Find where the given text appears and provide that cell's center as (x, y) coordinate. 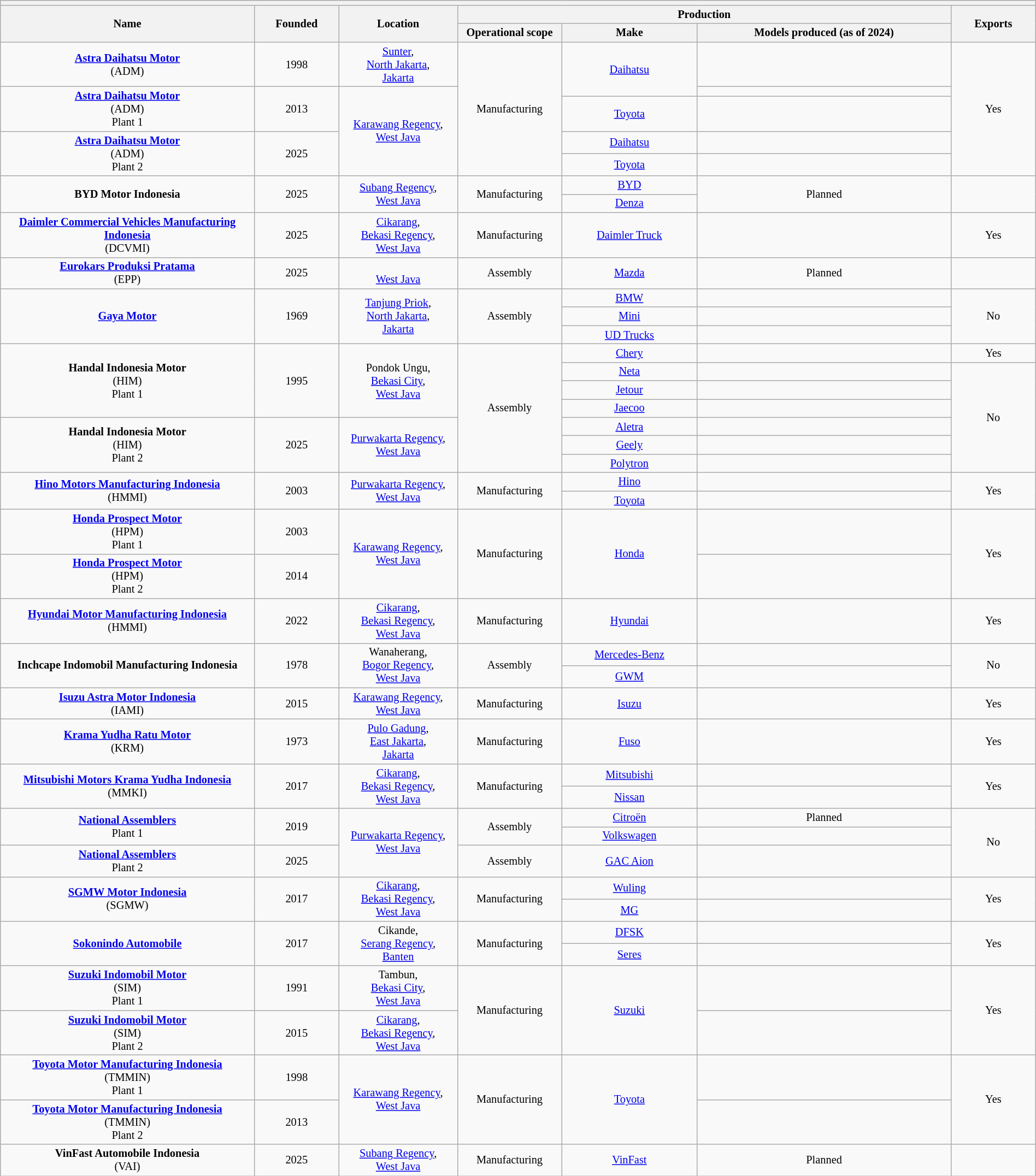
1995 (296, 381)
Make (629, 33)
Honda (629, 554)
Isuzu Astra Motor Indonesia(IAMI) (128, 704)
Pulo Gadung,East Jakarta,Jakarta (398, 742)
Pondok Ungu,Bekasi City,West Java (398, 381)
1969 (296, 317)
Tambun,Bekasi City,West Java (398, 988)
Models produced (as of 2024) (824, 33)
Suzuki Indomobil Motor(SIM)Plant 2 (128, 1033)
Cikande,Serang Regency,Banten (398, 944)
Fuso (629, 742)
Suzuki (629, 1010)
Neta (629, 371)
Handal Indonesia Motor(HIM)Plant 1 (128, 381)
Jetour (629, 390)
Hyundai Motor Manufacturing Indonesia(HMMI) (128, 621)
Geely (629, 445)
Hyundai (629, 621)
Citroën (629, 818)
National AssemblersPlant 2 (128, 861)
GWM (629, 676)
Handal Indonesia Motor(HIM)Plant 2 (128, 445)
Gaya Motor (128, 317)
Denza (629, 204)
Hino (629, 482)
Jaecoo (629, 409)
Isuzu (629, 704)
1991 (296, 988)
Eurokars Produksi Pratama(EPP) (128, 273)
Sokonindo Automobile (128, 944)
Mitsubishi Motors Krama Yudha Indonesia(MMKI) (128, 787)
1973 (296, 742)
UD Trucks (629, 335)
Location (398, 24)
Wuling (629, 888)
Founded (296, 24)
Astra Daihatsu Motor(ADM) (128, 64)
Honda Prospect Motor(HPM)Plant 1 (128, 532)
BMW (629, 298)
Inchcape Indomobil Manufacturing Indonesia (128, 666)
Aletra (629, 427)
Wanaherang,Bogor Regency,West Java (398, 666)
Hino Motors Manufacturing Indonesia(HMMI) (128, 491)
Mercedes-Benz (629, 654)
National AssemblersPlant 1 (128, 827)
GAC Aion (629, 861)
Mazda (629, 273)
West Java (398, 273)
Honda Prospect Motor(HPM)Plant 2 (128, 576)
Astra Daihatsu Motor(ADM)Plant 2 (128, 153)
Daimler Truck (629, 235)
Mini (629, 316)
Mitsubishi (629, 776)
Chery (629, 353)
Suzuki Indomobil Motor(SIM)Plant 1 (128, 988)
Nissan (629, 797)
Production (704, 15)
BYD Motor Indonesia (128, 194)
Daimler Commercial Vehicles Manufacturing Indonesia(DCVMI) (128, 235)
2014 (296, 576)
Sunter,North Jakarta,Jakarta (398, 64)
Astra Daihatsu Motor(ADM)Plant 1 (128, 109)
1978 (296, 666)
Polytron (629, 464)
Operational scope (509, 33)
Exports (993, 24)
DFSK (629, 933)
VinFast Automobile Indonesia(VAI) (128, 1160)
MG (629, 910)
Volkswagen (629, 836)
Toyota Motor Manufacturing Indonesia(TMMIN)Plant 1 (128, 1078)
SGMW Motor Indonesia(SGMW) (128, 899)
Seres (629, 955)
Tanjung Priok,North Jakarta,Jakarta (398, 317)
Name (128, 24)
BYD (629, 185)
VinFast (629, 1160)
Krama Yudha Ratu Motor(KRM) (128, 742)
2022 (296, 621)
2019 (296, 827)
Toyota Motor Manufacturing Indonesia(TMMIN)Plant 2 (128, 1122)
